Output the (X, Y) coordinate of the center of the cell containing the given text.  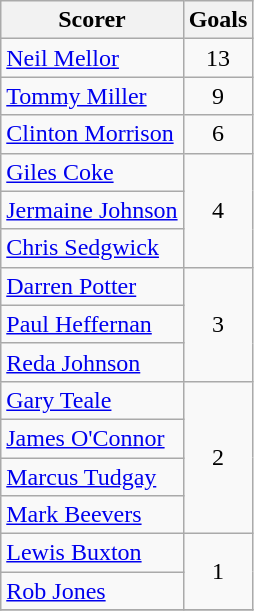
Chris Sedgwick (92, 248)
9 (218, 96)
4 (218, 210)
Tommy Miller (92, 96)
Reda Johnson (92, 362)
Goals (218, 20)
13 (218, 58)
Paul Heffernan (92, 324)
Marcus Tudgay (92, 477)
Giles Coke (92, 172)
Mark Beevers (92, 515)
James O'Connor (92, 438)
Darren Potter (92, 286)
Scorer (92, 20)
Clinton Morrison (92, 134)
3 (218, 324)
2 (218, 457)
1 (218, 572)
Neil Mellor (92, 58)
Lewis Buxton (92, 553)
6 (218, 134)
Rob Jones (92, 591)
Gary Teale (92, 400)
Jermaine Johnson (92, 210)
